Search for the cell housing the specified text and yield its (X, Y) center coordinate. 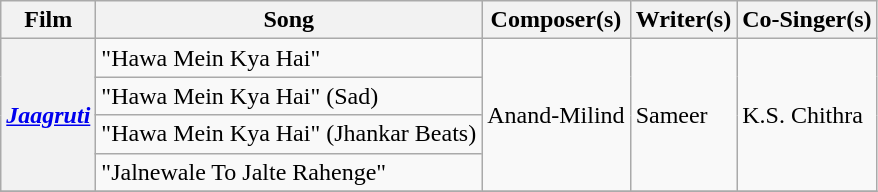
"Hawa Mein Kya Hai" (Sad) (289, 96)
Composer(s) (556, 20)
Co-Singer(s) (807, 20)
K.S. Chithra (807, 115)
Jaagruti (48, 115)
Anand-Milind (556, 115)
Song (289, 20)
Writer(s) (684, 20)
"Hawa Mein Kya Hai" (Jhankar Beats) (289, 134)
"Jalnewale To Jalte Rahenge" (289, 172)
Film (48, 20)
Sameer (684, 115)
"Hawa Mein Kya Hai" (289, 58)
